Return the [X, Y] coordinate for the center point of the cell that contains the specified text.  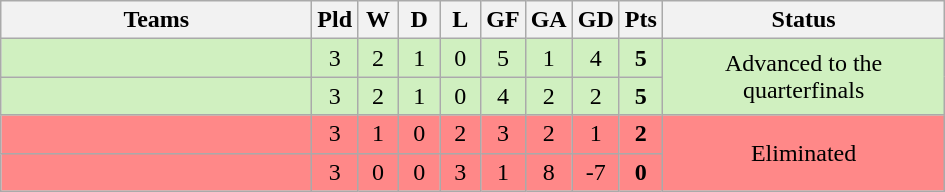
Teams [156, 20]
-7 [596, 172]
Pts [640, 20]
Pld [335, 20]
Eliminated [804, 153]
Advanced to the quarterfinals [804, 77]
GD [596, 20]
L [460, 20]
GF [503, 20]
8 [548, 172]
Status [804, 20]
W [378, 20]
D [420, 20]
GA [548, 20]
